Find where the given text appears and provide that cell's center as [x, y] coordinate. 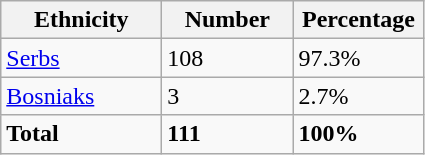
3 [228, 96]
108 [228, 58]
Percentage [358, 20]
Bosniaks [82, 96]
97.3% [358, 58]
100% [358, 134]
Serbs [82, 58]
Total [82, 134]
Number [228, 20]
2.7% [358, 96]
111 [228, 134]
Ethnicity [82, 20]
